Locate the cell with the specified text and output its (x, y) center coordinate. 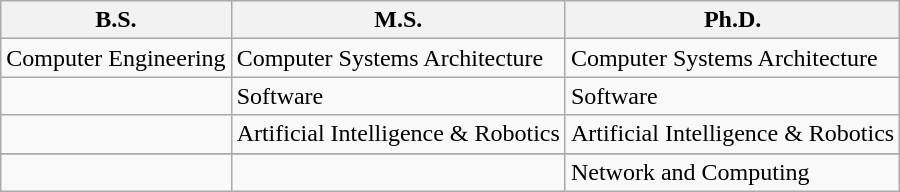
B.S. (116, 20)
Network and Computing (732, 172)
M.S. (398, 20)
Ph.D. (732, 20)
Computer Engineering (116, 58)
